Return the [X, Y] coordinate for the center point of the cell that contains the specified text.  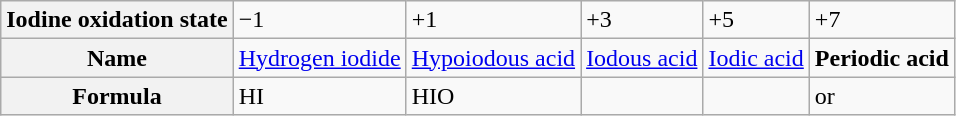
+5 [756, 20]
Periodic acid [882, 58]
Iodous acid [642, 58]
Hydrogen iodide [320, 58]
Iodine oxidation state [117, 20]
HIO [493, 96]
Formula [117, 96]
Iodic acid [756, 58]
+7 [882, 20]
or [882, 96]
HI [320, 96]
+1 [493, 20]
Hypoiodous acid [493, 58]
−1 [320, 20]
Name [117, 58]
+3 [642, 20]
